Determine the [x, y] coordinate at the center of the cell enclosing the given text.  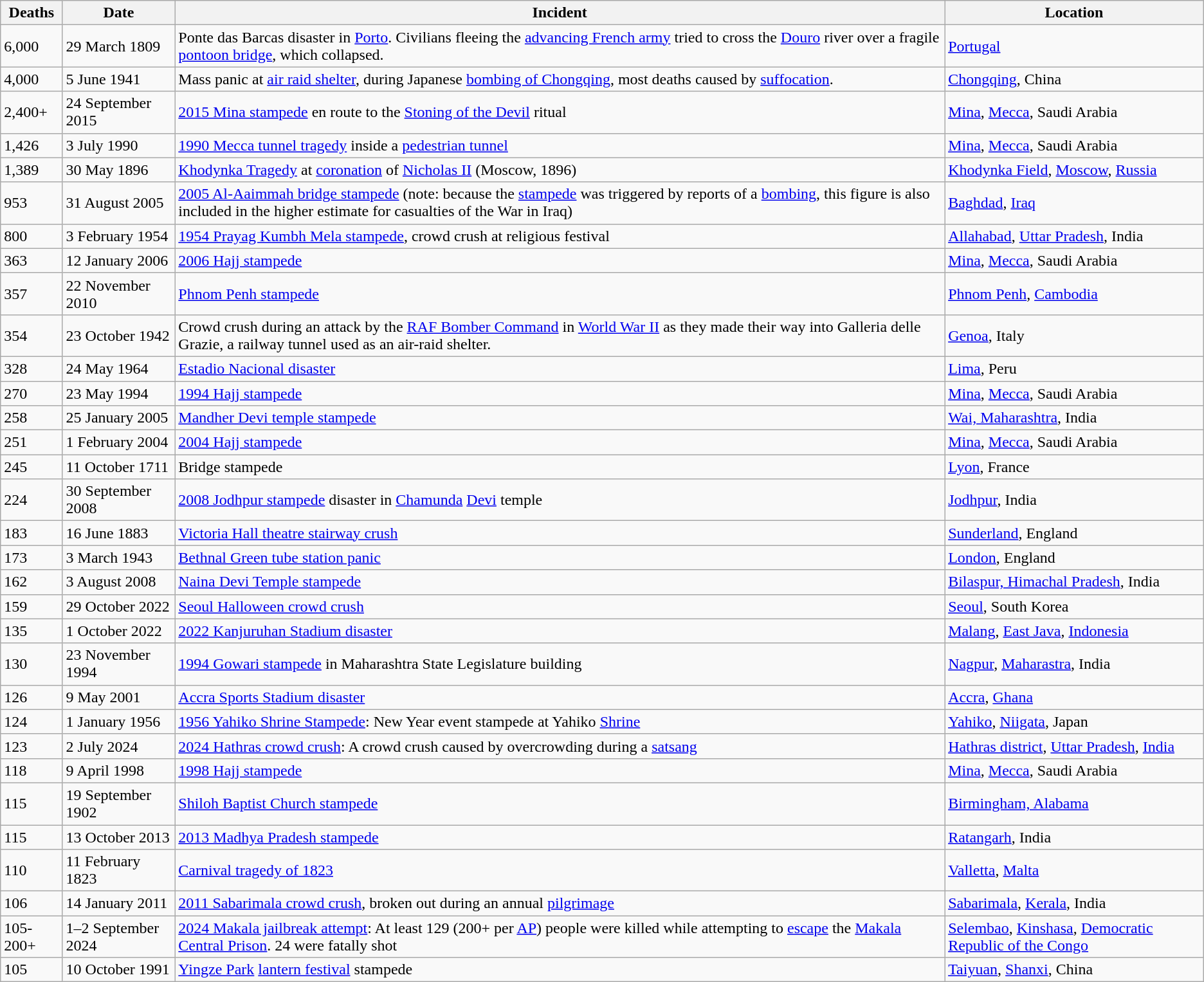
11 October 1711 [118, 467]
3 July 1990 [118, 145]
Shiloh Baptist Church stampede [560, 804]
Khodynka Field, Moscow, Russia [1074, 170]
3 March 1943 [118, 558]
Sabarimala, Kerala, India [1074, 904]
Accra Sports Stadium disaster [560, 697]
1,426 [32, 145]
363 [32, 260]
800 [32, 236]
6,000 [32, 46]
173 [32, 558]
Jodhpur, India [1074, 500]
10 October 1991 [118, 970]
Genoa, Italy [1074, 336]
2,400+ [32, 112]
354 [32, 336]
Naina Devi Temple stampede [560, 582]
Lima, Peru [1074, 368]
Incident [560, 13]
9 May 2001 [118, 697]
3 February 1954 [118, 236]
Khodynka Tragedy at coronation of Nicholas II (Moscow, 1896) [560, 170]
1 October 2022 [118, 631]
Yahiko, Niigata, Japan [1074, 722]
Nagpur, Maharastra, India [1074, 664]
23 November 1994 [118, 664]
251 [32, 442]
2024 Hathras crowd crush: A crowd crush caused by overcrowding during a satsang [560, 746]
126 [32, 697]
16 June 1883 [118, 533]
Malang, East Java, Indonesia [1074, 631]
Seoul, South Korea [1074, 606]
Date [118, 13]
Carnival tragedy of 1823 [560, 871]
Phnom Penh, Cambodia [1074, 293]
Chongqing, China [1074, 79]
258 [32, 418]
5 June 1941 [118, 79]
19 September 1902 [118, 804]
224 [32, 500]
Taiyuan, Shanxi, China [1074, 970]
124 [32, 722]
Birmingham, Alabama [1074, 804]
4,000 [32, 79]
1998 Hajj stampede [560, 770]
Deaths [32, 13]
1–2 September 2024 [118, 936]
110 [32, 871]
Location [1074, 13]
Mass panic at air raid shelter, during Japanese bombing of Chongqing, most deaths caused by suffocation. [560, 79]
270 [32, 393]
1954 Prayag Kumbh Mela stampede, crowd crush at religious festival [560, 236]
105-200+ [32, 936]
1994 Gowari stampede in Maharashtra State Legislature building [560, 664]
328 [32, 368]
118 [32, 770]
Wai, Maharashtra, India [1074, 418]
Portugal [1074, 46]
159 [32, 606]
2022 Kanjuruhan Stadium disaster [560, 631]
Victoria Hall theatre stairway crush [560, 533]
22 November 2010 [118, 293]
Bridge stampede [560, 467]
30 September 2008 [118, 500]
Phnom Penh stampede [560, 293]
123 [32, 746]
23 May 1994 [118, 393]
2006 Hajj stampede [560, 260]
Estadio Nacional disaster [560, 368]
Allahabad, Uttar Pradesh, India [1074, 236]
London, England [1074, 558]
1990 Mecca tunnel tragedy inside a pedestrian tunnel [560, 145]
106 [32, 904]
2015 Mina stampede en route to the Stoning of the Devil ritual [560, 112]
357 [32, 293]
29 March 1809 [118, 46]
130 [32, 664]
Bethnal Green tube station panic [560, 558]
245 [32, 467]
Seoul Halloween crowd crush [560, 606]
12 January 2006 [118, 260]
3 August 2008 [118, 582]
23 October 1942 [118, 336]
135 [32, 631]
Selembao, Kinshasa, Democratic Republic of the Congo [1074, 936]
Baghdad, Iraq [1074, 203]
953 [32, 203]
30 May 1896 [118, 170]
2013 Madhya Pradesh stampede [560, 837]
1956 Yahiko Shrine Stampede: New Year event stampede at Yahiko Shrine [560, 722]
31 August 2005 [118, 203]
24 September 2015 [118, 112]
Yingze Park lantern festival stampede [560, 970]
2011 Sabarimala crowd crush, broken out during an annual pilgrimage [560, 904]
13 October 2013 [118, 837]
14 January 2011 [118, 904]
24 May 1964 [118, 368]
9 April 1998 [118, 770]
162 [32, 582]
11 February 1823 [118, 871]
Mandher Devi temple stampede [560, 418]
Sunderland, England [1074, 533]
2 July 2024 [118, 746]
Hathras district, Uttar Pradesh, India [1074, 746]
2004 Hajj stampede [560, 442]
Valletta, Malta [1074, 871]
1 February 2004 [118, 442]
Ratangarh, India [1074, 837]
Lyon, France [1074, 467]
1,389 [32, 170]
29 October 2022 [118, 606]
105 [32, 970]
183 [32, 533]
Accra, Ghana [1074, 697]
2008 Jodhpur stampede disaster in Chamunda Devi temple [560, 500]
Bilaspur, Himachal Pradesh, India [1074, 582]
25 January 2005 [118, 418]
1994 Hajj stampede [560, 393]
1 January 1956 [118, 722]
